Return the [X, Y] coordinate for the center point of the cell that contains the specified text.  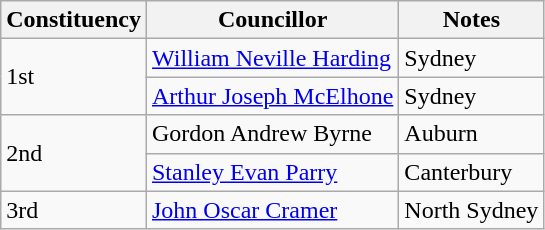
Arthur Joseph McElhone [272, 96]
Canterbury [472, 172]
Councillor [272, 20]
3rd [74, 210]
John Oscar Cramer [272, 210]
North Sydney [472, 210]
1st [74, 77]
2nd [74, 153]
Auburn [472, 134]
William Neville Harding [272, 58]
Constituency [74, 20]
Notes [472, 20]
Gordon Andrew Byrne [272, 134]
Stanley Evan Parry [272, 172]
